Return (X, Y) of the center of cell containing provided text 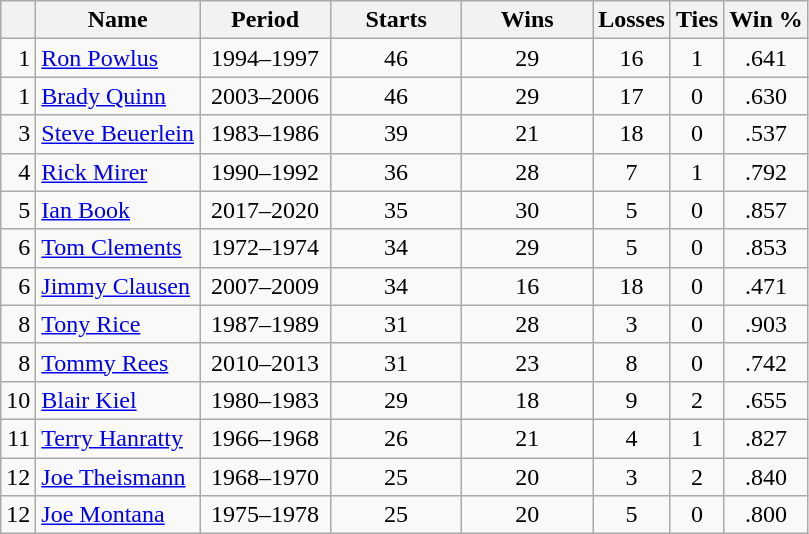
Tommy Rees (118, 362)
Joe Theismann (118, 477)
.827 (766, 438)
Blair Kiel (118, 400)
.630 (766, 96)
23 (528, 362)
.853 (766, 248)
.903 (766, 324)
35 (396, 210)
2007–2009 (266, 286)
.655 (766, 400)
1975–1978 (266, 515)
Starts (396, 20)
7 (632, 172)
Ties (696, 20)
Joe Montana (118, 515)
10 (18, 400)
Jimmy Clausen (118, 286)
.537 (766, 134)
Tom Clements (118, 248)
Rick Mirer (118, 172)
1990–1992 (266, 172)
.840 (766, 477)
.742 (766, 362)
Losses (632, 20)
Terry Hanratty (118, 438)
1968–1970 (266, 477)
Wins (528, 20)
Name (118, 20)
17 (632, 96)
Period (266, 20)
1987–1989 (266, 324)
2010–2013 (266, 362)
.792 (766, 172)
39 (396, 134)
1983–1986 (266, 134)
2017–2020 (266, 210)
30 (528, 210)
Win % (766, 20)
1966–1968 (266, 438)
36 (396, 172)
1980–1983 (266, 400)
Ron Powlus (118, 58)
Tony Rice (118, 324)
Brady Quinn (118, 96)
2003–2006 (266, 96)
.641 (766, 58)
1972–1974 (266, 248)
26 (396, 438)
9 (632, 400)
Ian Book (118, 210)
.800 (766, 515)
Steve Beuerlein (118, 134)
11 (18, 438)
.471 (766, 286)
1994–1997 (266, 58)
.857 (766, 210)
